From the cell containing the given text, extract its center point as (X, Y) coordinate. 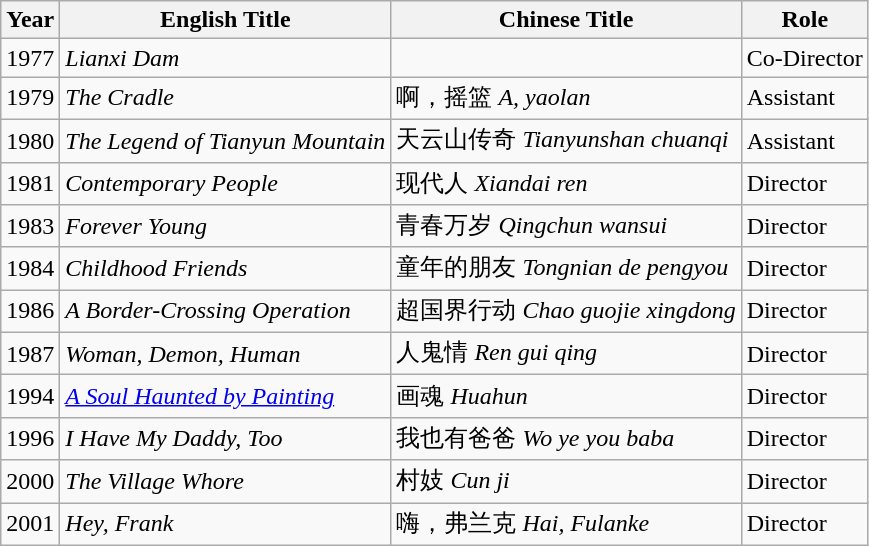
人鬼情 Ren gui qing (566, 354)
村妓 Cun ji (566, 482)
2000 (30, 482)
超国界行动 Chao guojie xingdong (566, 312)
Contemporary People (226, 184)
I Have My Daddy, Too (226, 438)
A Soul Haunted by Painting (226, 396)
2001 (30, 524)
画魂 Huahun (566, 396)
Forever Young (226, 226)
1981 (30, 184)
Co-Director (804, 58)
1980 (30, 140)
The Village Whore (226, 482)
1977 (30, 58)
1983 (30, 226)
1996 (30, 438)
我也有爸爸 Wo ye you baba (566, 438)
Chinese Title (566, 20)
English Title (226, 20)
A Border-Crossing Operation (226, 312)
天云山传奇 Tianyunshan chuanqi (566, 140)
The Legend of Tianyun Mountain (226, 140)
Childhood Friends (226, 268)
Hey, Frank (226, 524)
1987 (30, 354)
1979 (30, 98)
1986 (30, 312)
1994 (30, 396)
现代人 Xiandai ren (566, 184)
青春万岁 Qingchun wansui (566, 226)
Woman, Demon, Human (226, 354)
Year (30, 20)
Role (804, 20)
Lianxi Dam (226, 58)
嗨，弗兰克 Hai, Fulanke (566, 524)
The Cradle (226, 98)
1984 (30, 268)
童年的朋友 Tongnian de pengyou (566, 268)
啊，摇篮 A, yaolan (566, 98)
